Determine the [X, Y] coordinate at the center of the cell enclosing the given text.  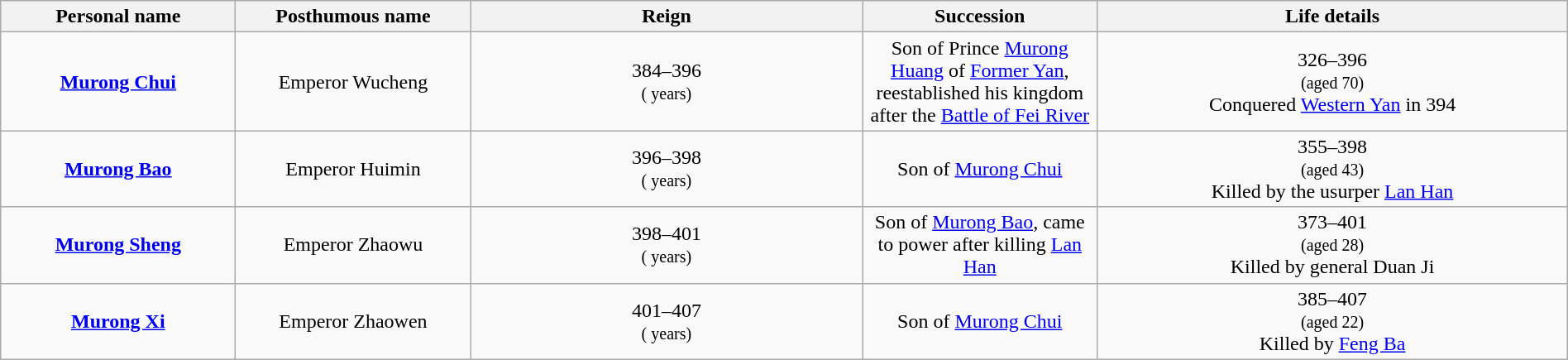
396–398( years) [667, 169]
Son of Murong Bao, came to power after killing Lan Han [980, 245]
355–398(aged 43)Killed by the usurper Lan Han [1332, 169]
Personal name [118, 17]
Murong Sheng [118, 245]
Emperor Zhaowen [353, 321]
Murong Chui [118, 81]
Emperor Huimin [353, 169]
401–407( years) [667, 321]
Reign [667, 17]
Emperor Wucheng [353, 81]
Murong Xi [118, 321]
Life details [1332, 17]
Succession [980, 17]
Emperor Zhaowu [353, 245]
385–407(aged 22)Killed by Feng Ba [1332, 321]
373–401(aged 28)Killed by general Duan Ji [1332, 245]
Posthumous name [353, 17]
384–396( years) [667, 81]
398–401( years) [667, 245]
Murong Bao [118, 169]
326–396(aged 70)Conquered Western Yan in 394 [1332, 81]
Son of Prince Murong Huang of Former Yan, reestablished his kingdom after the Battle of Fei River [980, 81]
